Identify which cell holds the provided text, then report its [x, y] central coordinate. 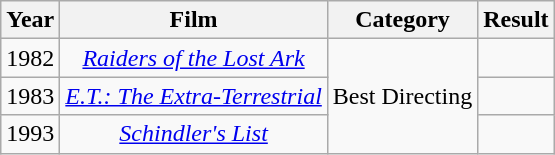
Raiders of the Lost Ark [194, 58]
Best Directing [402, 96]
Film [194, 20]
1993 [30, 134]
Schindler's List [194, 134]
1983 [30, 96]
1982 [30, 58]
Result [516, 20]
Year [30, 20]
E.T.: The Extra-Terrestrial [194, 96]
Category [402, 20]
